Pinpoint the cell where the given text exists, returning its [X, Y] midpoint coordinate. 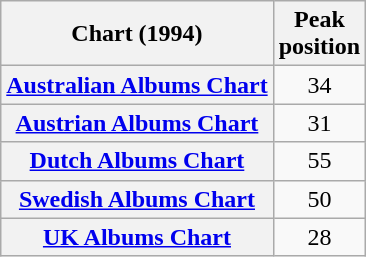
55 [319, 161]
31 [319, 123]
28 [319, 237]
Chart (1994) [137, 34]
UK Albums Chart [137, 237]
Swedish Albums Chart [137, 199]
Dutch Albums Chart [137, 161]
50 [319, 199]
Austrian Albums Chart [137, 123]
Peakposition [319, 34]
34 [319, 85]
Australian Albums Chart [137, 85]
